Return the (x, y) coordinate for the center point of the cell that contains the specified text.  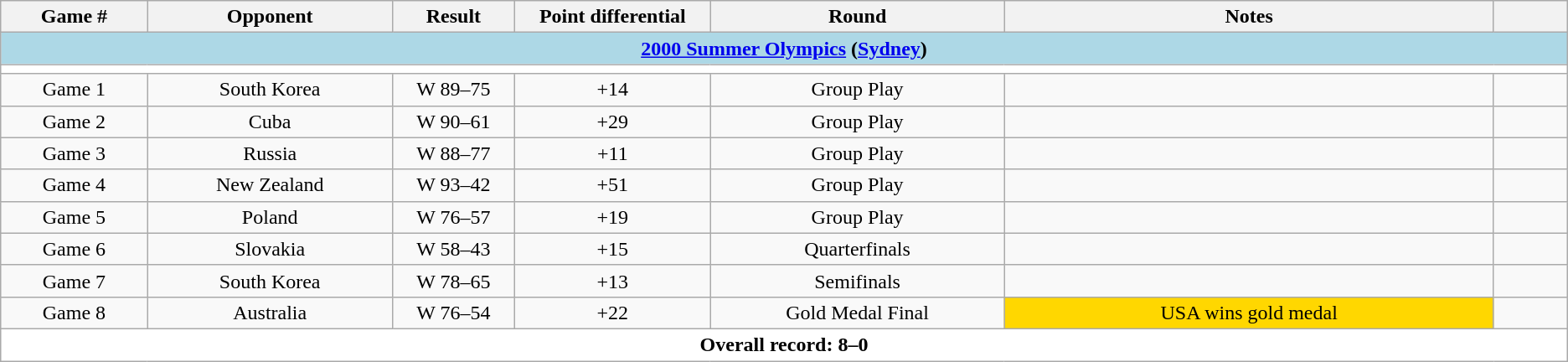
Game # (74, 17)
+15 (612, 249)
Notes (1250, 17)
New Zealand (270, 185)
Result (453, 17)
Australia (270, 313)
Round (858, 17)
W 58–43 (453, 249)
+14 (612, 90)
Poland (270, 217)
W 76–57 (453, 217)
Point differential (612, 17)
Russia (270, 153)
Semifinals (858, 281)
Game 2 (74, 122)
+19 (612, 217)
Game 5 (74, 217)
W 78–65 (453, 281)
Game 4 (74, 185)
W 90–61 (453, 122)
Game 6 (74, 249)
Opponent (270, 17)
W 76–54 (453, 313)
+29 (612, 122)
+51 (612, 185)
Game 3 (74, 153)
Slovakia (270, 249)
Game 7 (74, 281)
+11 (612, 153)
Game 8 (74, 313)
W 93–42 (453, 185)
W 89–75 (453, 90)
Cuba (270, 122)
2000 Summer Olympics (Sydney) (784, 49)
W 88–77 (453, 153)
USA wins gold medal (1250, 313)
Quarterfinals (858, 249)
+22 (612, 313)
+13 (612, 281)
Game 1 (74, 90)
Overall record: 8–0 (784, 344)
Gold Medal Final (858, 313)
